Find where the given text appears and provide that cell's center as (x, y) coordinate. 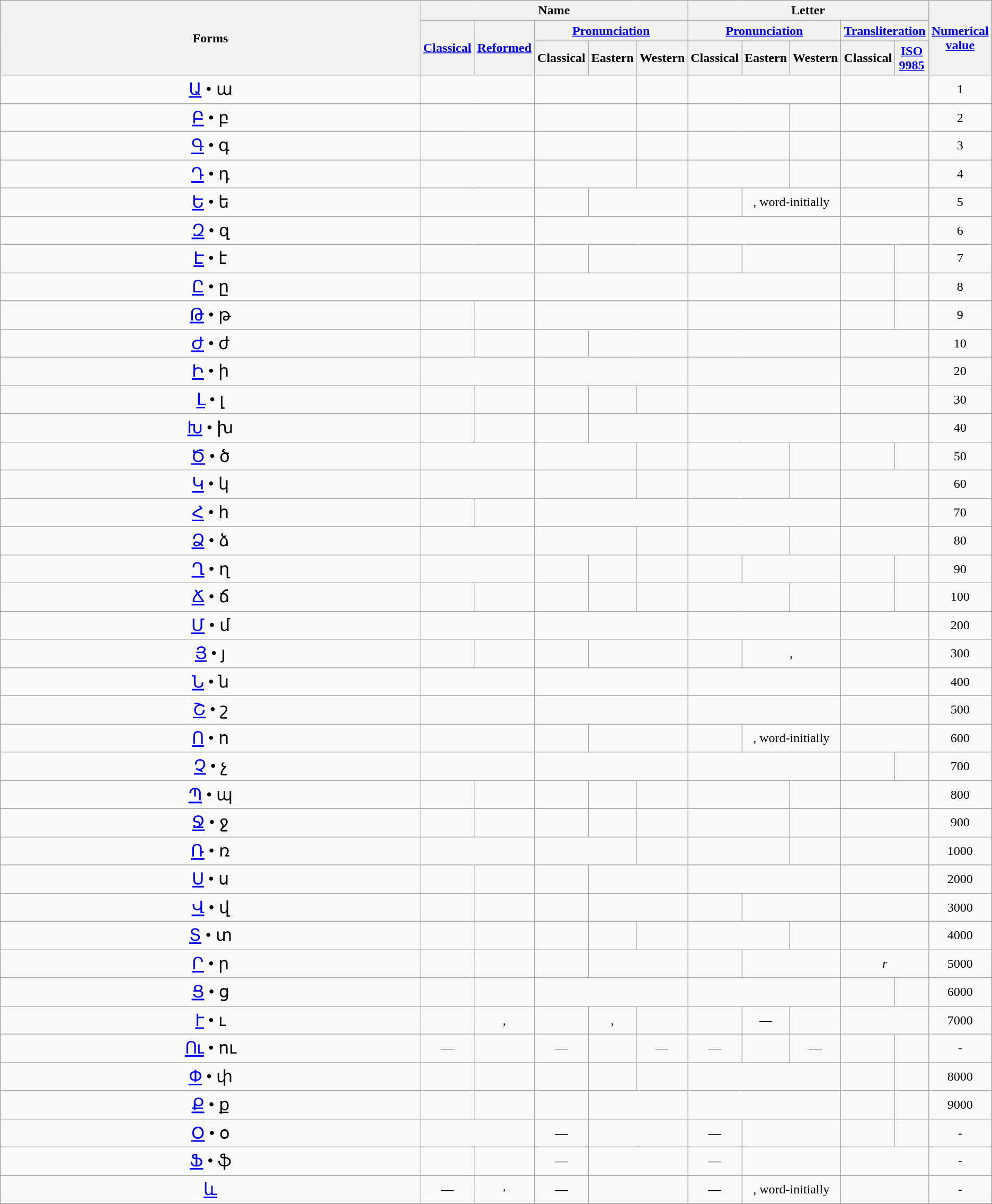
4 (960, 174)
ISO 9985 (912, 58)
Ձ • ձ (210, 540)
500 (960, 710)
Դ • դ (210, 174)
Թ • թ (210, 315)
Ղ • ղ (210, 569)
Name (554, 11)
8 (960, 287)
20 (960, 371)
Numericalvalue (960, 38)
400 (960, 681)
1 (960, 89)
7000 (960, 1020)
30 (960, 399)
Ը • ը (210, 287)
200 (960, 625)
Յ • յ (210, 654)
80 (960, 540)
Reformed (504, 48)
Փ • փ (210, 1076)
Զ • զ (210, 230)
60 (960, 484)
Կ • կ (210, 484)
Տ • տ (210, 935)
1000 (960, 851)
6000 (960, 992)
Հ • հ (210, 513)
7 (960, 258)
Շ • շ (210, 710)
Ի • ի (210, 371)
Օ • օ (210, 1132)
Ք • ք (210, 1105)
5 (960, 202)
Մ • մ (210, 625)
900 (960, 822)
Transliteration (885, 31)
Ս • ս (210, 879)
2000 (960, 879)
Վ • վ (210, 907)
Ու • ու (210, 1048)
Ց • ց (210, 992)
Ֆ • ֆ (210, 1161)
3000 (960, 907)
Forms (210, 38)
Ւ • ւ (210, 1020)
և (210, 1190)
Ժ • ժ (210, 343)
Ո • ո (210, 738)
8000 (960, 1076)
90 (960, 569)
2 (960, 118)
600 (960, 738)
9000 (960, 1105)
Ա • ա (210, 89)
700 (960, 766)
100 (960, 596)
r (885, 964)
Լ • լ (210, 399)
Letter (808, 11)
300 (960, 654)
70 (960, 513)
Պ • պ (210, 795)
800 (960, 795)
40 (960, 428)
5000 (960, 964)
Խ • խ (210, 428)
Ե • ե (210, 202)
50 (960, 456)
Գ • գ (210, 145)
6 (960, 230)
Ջ • ջ (210, 822)
9 (960, 315)
Է • է (210, 258)
Ռ • ռ (210, 851)
Չ • չ (210, 766)
Ր • ր (210, 964)
4000 (960, 935)
3 (960, 145)
Բ • բ (210, 118)
Ճ • ճ (210, 596)
Ն • ն (210, 681)
10 (960, 343)
Ծ • ծ (210, 456)
